For the text-containing cell, return its midpoint in (X, Y) coordinate format. 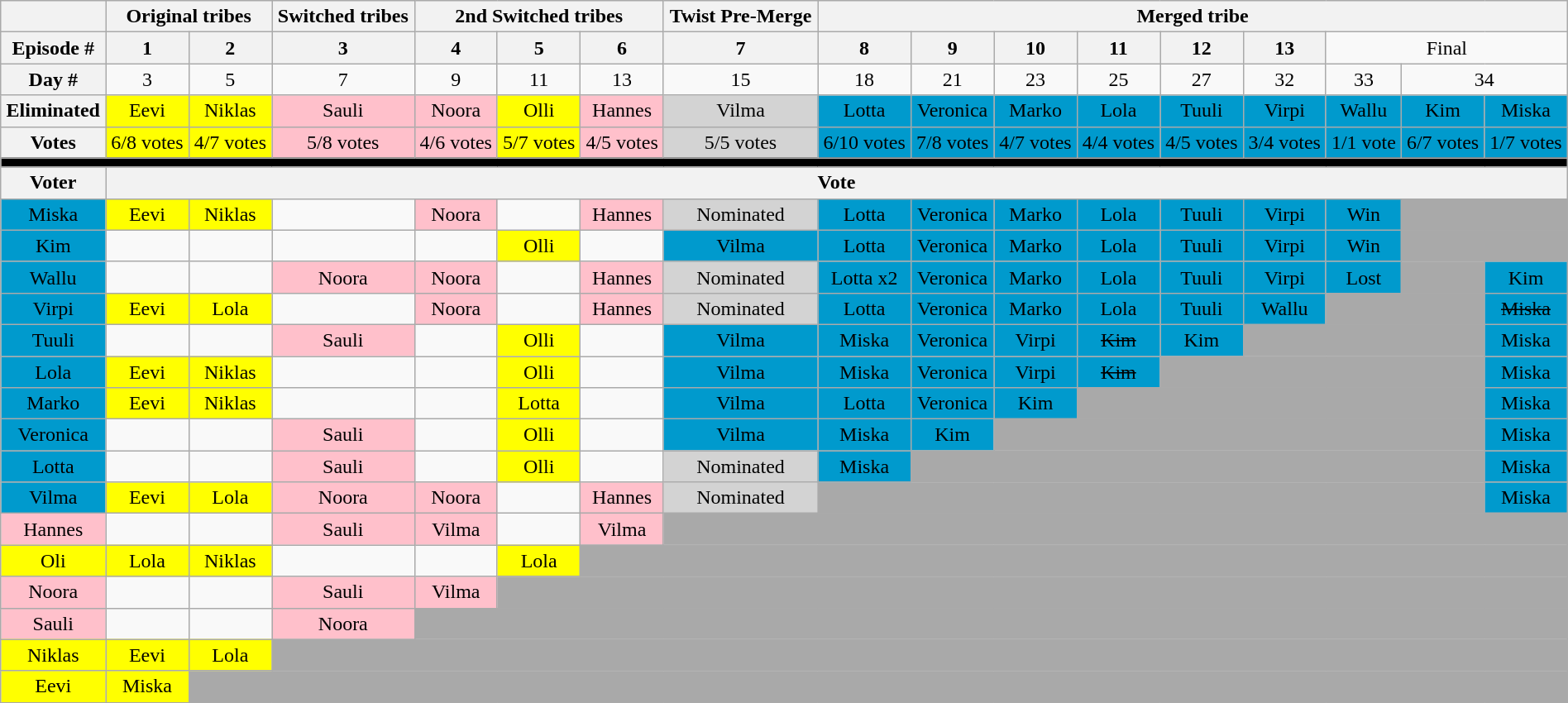
Lotta x2 (865, 277)
7/8 votes (952, 142)
18 (865, 79)
6 (622, 48)
2nd Switched tribes (539, 17)
Vote (837, 183)
25 (1118, 79)
4/6 votes (456, 142)
Eliminated (53, 111)
1 (147, 48)
5/8 votes (344, 142)
Episode # (53, 48)
6/10 votes (865, 142)
10 (1035, 48)
23 (1035, 79)
21 (952, 79)
27 (1202, 79)
1/1 vote (1363, 142)
2 (230, 48)
1/7 votes (1526, 142)
4/4 votes (1118, 142)
3/4 votes (1284, 142)
8 (865, 48)
Voter (53, 183)
Oli (53, 561)
Final (1446, 48)
Day # (53, 79)
5/7 votes (538, 142)
34 (1484, 79)
Switched tribes (344, 17)
32 (1284, 79)
Original tribes (189, 17)
33 (1363, 79)
Votes (53, 142)
Merged tribe (1193, 17)
4 (456, 48)
Twist Pre-Merge (741, 17)
5/5 votes (741, 142)
Lost (1363, 277)
6/7 votes (1442, 142)
15 (741, 79)
6/8 votes (147, 142)
12 (1202, 48)
